Locate the cell with the specified text and output its [X, Y] center coordinate. 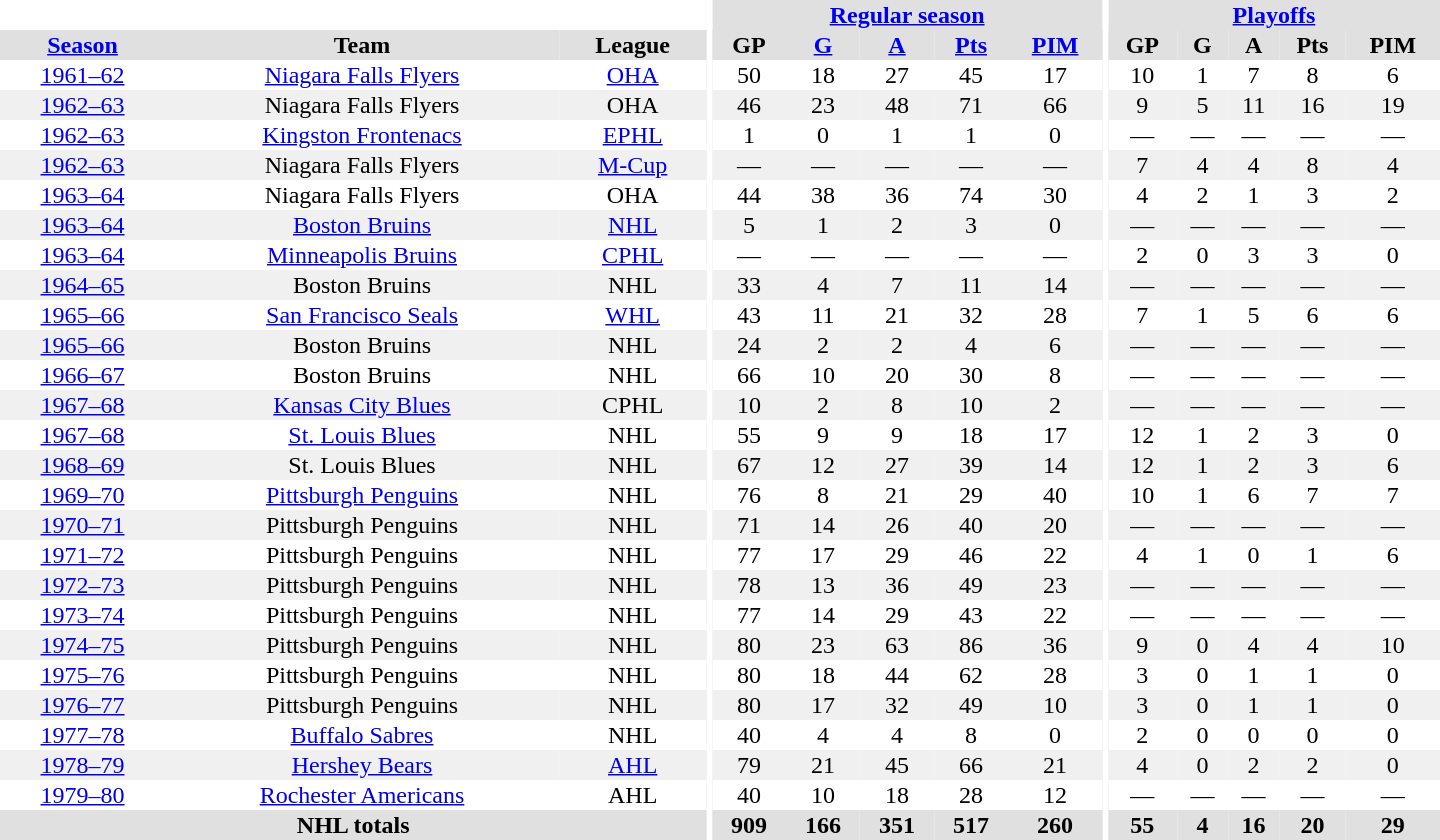
M-Cup [632, 165]
166 [823, 825]
38 [823, 195]
NHL totals [353, 825]
517 [971, 825]
50 [749, 75]
San Francisco Seals [362, 315]
13 [823, 585]
76 [749, 495]
39 [971, 465]
1976–77 [82, 705]
1972–73 [82, 585]
Regular season [907, 15]
63 [897, 645]
Playoffs [1274, 15]
260 [1055, 825]
1970–71 [82, 525]
League [632, 45]
74 [971, 195]
62 [971, 675]
Minneapolis Bruins [362, 255]
1979–80 [82, 795]
79 [749, 765]
86 [971, 645]
19 [1393, 105]
1977–78 [82, 735]
Kingston Frontenacs [362, 135]
WHL [632, 315]
Rochester Americans [362, 795]
26 [897, 525]
Team [362, 45]
1971–72 [82, 555]
33 [749, 285]
Hershey Bears [362, 765]
1978–79 [82, 765]
1975–76 [82, 675]
1966–67 [82, 375]
67 [749, 465]
1964–65 [82, 285]
1974–75 [82, 645]
1968–69 [82, 465]
EPHL [632, 135]
48 [897, 105]
909 [749, 825]
1969–70 [82, 495]
24 [749, 345]
1961–62 [82, 75]
Buffalo Sabres [362, 735]
351 [897, 825]
78 [749, 585]
1973–74 [82, 615]
Season [82, 45]
Kansas City Blues [362, 405]
